Scan for the cell matching the given text and deliver its (x, y) coordinate at center. 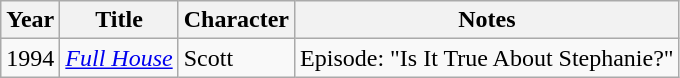
1994 (30, 58)
Year (30, 20)
Full House (119, 58)
Scott (236, 58)
Title (119, 20)
Character (236, 20)
Notes (488, 20)
Episode: "Is It True About Stephanie?" (488, 58)
